Return the (X, Y) coordinate for the center point of the cell that contains the specified text.  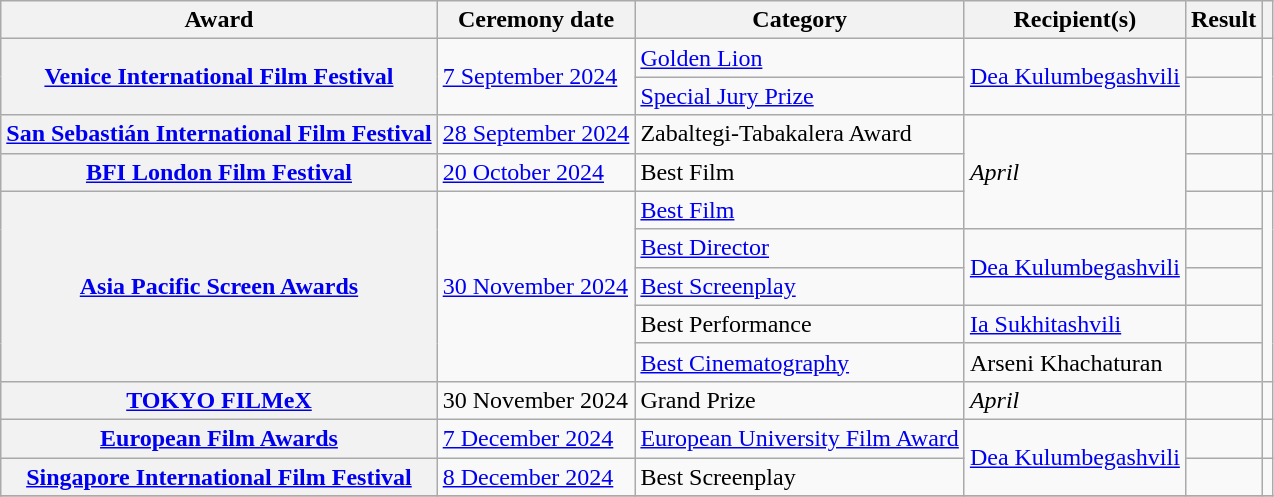
7 September 2024 (536, 77)
BFI London Film Festival (219, 172)
Recipient(s) (1074, 20)
European University Film Award (800, 438)
Grand Prize (800, 400)
San Sebastián International Film Festival (219, 134)
Category (800, 20)
Venice International Film Festival (219, 77)
20 October 2024 (536, 172)
TOKYO FILMeX (219, 400)
Best Performance (800, 324)
Arseni Khachaturan (1074, 362)
European Film Awards (219, 438)
8 December 2024 (536, 477)
Special Jury Prize (800, 96)
7 December 2024 (536, 438)
Best Director (800, 248)
Zabaltegi-Tabakalera Award (800, 134)
Asia Pacific Screen Awards (219, 286)
Golden Lion (800, 58)
Result (1223, 20)
Award (219, 20)
Best Cinematography (800, 362)
28 September 2024 (536, 134)
Singapore International Film Festival (219, 477)
Ia Sukhitashvili (1074, 324)
Ceremony date (536, 20)
